Provide the [x, y] coordinate of the cell's center where the given text is located.  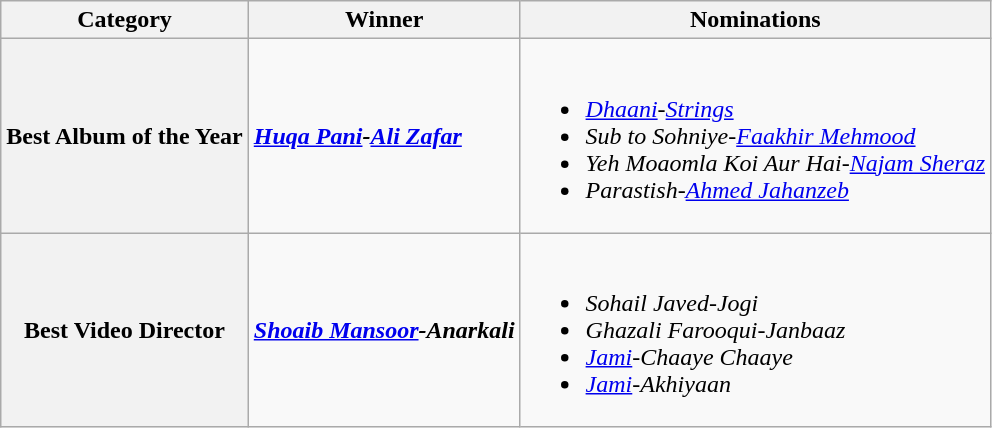
Nominations [755, 20]
Dhaani-StringsSub to Sohniye-Faakhir MehmoodYeh Moaomla Koi Aur Hai-Najam SherazParastish-Ahmed Jahanzeb [755, 136]
Best Video Director [125, 330]
Huqa Pani-Ali Zafar [384, 136]
Best Album of the Year [125, 136]
Category [125, 20]
Winner [384, 20]
Sohail Javed-JogiGhazali Farooqui-JanbaazJami-Chaaye ChaayeJami-Akhiyaan [755, 330]
Shoaib Mansoor-Anarkali [384, 330]
